For the text-containing cell, return its midpoint in [X, Y] coordinate format. 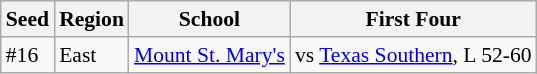
Region [92, 19]
#16 [28, 55]
Mount St. Mary's [210, 55]
vs Texas Southern, L 52-60 [414, 55]
First Four [414, 19]
East [92, 55]
Seed [28, 19]
School [210, 19]
